Extract the [x, y] coordinate from the center of the cell holding the provided text.  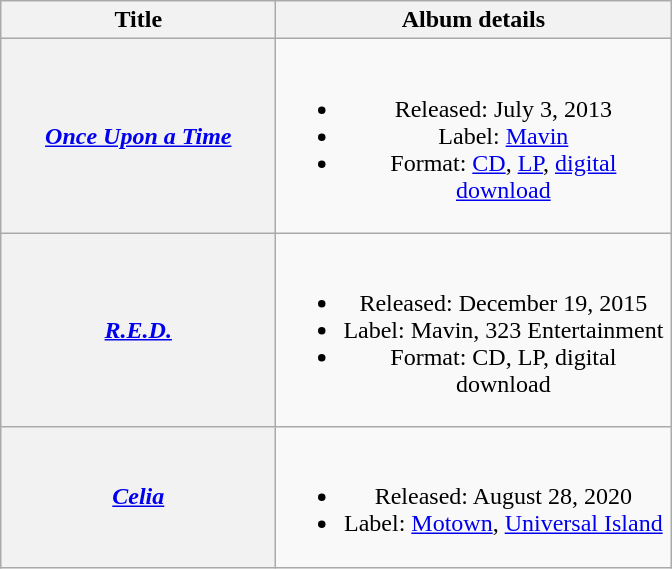
Title [138, 20]
R.E.D. [138, 330]
Released: August 28, 2020Label: Motown, Universal Island [474, 497]
Released: December 19, 2015Label: Mavin, 323 EntertainmentFormat: CD, LP, digital download [474, 330]
Once Upon a Time [138, 136]
Album details [474, 20]
Released: July 3, 2013Label: MavinFormat: CD, LP, digital download [474, 136]
Celia [138, 497]
